Find where the given text appears and provide that cell's center as [x, y] coordinate. 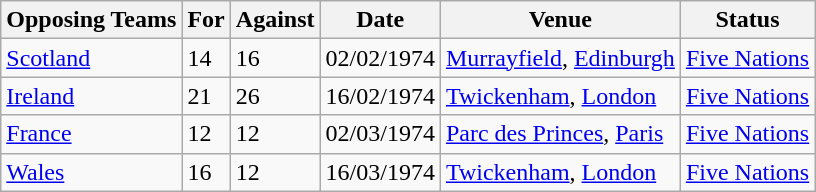
Date [380, 20]
16/02/1974 [380, 96]
Murrayfield, Edinburgh [560, 58]
Scotland [92, 58]
Wales [92, 172]
Ireland [92, 96]
For [206, 20]
Opposing Teams [92, 20]
16/03/1974 [380, 172]
Parc des Princes, Paris [560, 134]
Venue [560, 20]
02/02/1974 [380, 58]
Against [275, 20]
26 [275, 96]
14 [206, 58]
Status [747, 20]
21 [206, 96]
02/03/1974 [380, 134]
France [92, 134]
